Pinpoint the cell where the given text exists, returning its (X, Y) midpoint coordinate. 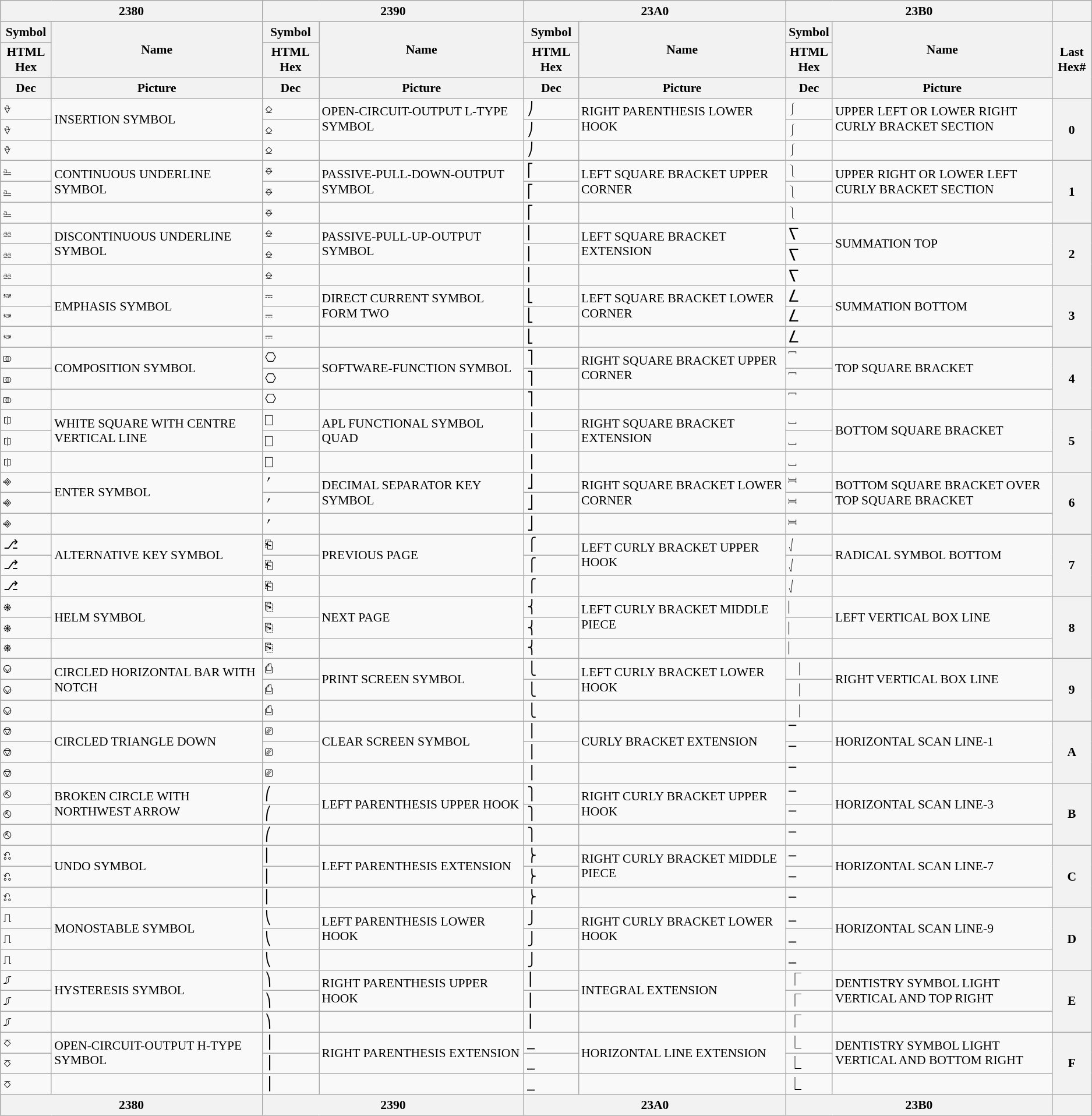
BOTTOM SQUARE BRACKET (942, 431)
LEFT VERTICAL BOX LINE (942, 617)
RIGHT PARENTHESIS EXTENSION (422, 1053)
RIGHT VERTICAL BOX LINE (942, 679)
HORIZONTAL SCAN LINE-9 (942, 928)
LEFT CURLY BRACKET MIDDLE PIECE (682, 617)
HORIZONTAL SCAN LINE-3 (942, 804)
CIRCLED TRIANGLE DOWN (157, 742)
APL FUNCTIONAL SYMBOL QUAD (422, 431)
ENTER SYMBOL (157, 493)
CURLY BRACKET EXTENSION (682, 742)
ALTERNATIVE KEY SYMBOL (157, 555)
C (1072, 877)
E (1072, 1001)
DENTISTRY SYMBOL LIGHT VERTICAL AND TOP RIGHT (942, 990)
3 (1072, 317)
2 (1072, 254)
WHITE SQUARE WITH CENTRE VERTICAL LINE (157, 431)
UPPER RIGHT OR LOWER LEFT CURLY BRACKET SECTION (942, 182)
LEFT CURLY BRACKET UPPER HOOK (682, 555)
4 (1072, 379)
NEXT PAGE (422, 617)
8 (1072, 628)
HORIZONTAL LINE EXTENSION (682, 1053)
DENTISTRY SYMBOL LIGHT VERTICAL AND BOTTOM RIGHT (942, 1053)
LEFT SQUARE BRACKET EXTENSION (682, 243)
INSERTION SYMBOL (157, 119)
SUMMATION BOTTOM (942, 306)
F (1072, 1064)
LEFT PARENTHESIS LOWER HOOK (422, 928)
RADICAL SYMBOL BOTTOM (942, 555)
Last Hex# (1072, 60)
LEFT SQUARE BRACKET LOWER CORNER (682, 306)
CONTINUOUS UNDERLINE SYMBOL (157, 182)
HELM SYMBOL (157, 617)
LEFT PARENTHESIS UPPER HOOK (422, 804)
A (1072, 753)
RIGHT PARENTHESIS LOWER HOOK (682, 119)
PASSIVE-PULL-DOWN-OUTPUT SYMBOL (422, 182)
SOFTWARE-FUNCTION SYMBOL (422, 368)
DECIMAL SEPARATOR KEY SYMBOL (422, 493)
RIGHT SQUARE BRACKET LOWER CORNER (682, 493)
HYSTERESIS SYMBOL (157, 990)
EMPHASIS SYMBOL (157, 306)
9 (1072, 690)
MONOSTABLE SYMBOL (157, 928)
RIGHT CURLY BRACKET MIDDLE PIECE (682, 867)
UNDO SYMBOL (157, 867)
B (1072, 814)
RIGHT PARENTHESIS UPPER HOOK (422, 990)
INTEGRAL EXTENSION (682, 990)
SUMMATION TOP (942, 243)
HORIZONTAL SCAN LINE-7 (942, 867)
BROKEN CIRCLE WITH NORTHWEST ARROW (157, 804)
UPPER LEFT OR LOWER RIGHT CURLY BRACKET SECTION (942, 119)
LEFT CURLY BRACKET LOWER HOOK (682, 679)
LEFT PARENTHESIS EXTENSION (422, 867)
RIGHT SQUARE BRACKET EXTENSION (682, 431)
OPEN-CIRCUIT-OUTPUT H-TYPE SYMBOL (157, 1053)
RIGHT SQUARE BRACKET UPPER CORNER (682, 368)
0 (1072, 129)
COMPOSITION SYMBOL (157, 368)
CLEAR SCREEN SYMBOL (422, 742)
PREVIOUS PAGE (422, 555)
RIGHT CURLY BRACKET UPPER HOOK (682, 804)
PASSIVE-PULL-UP-OUTPUT SYMBOL (422, 243)
HORIZONTAL SCAN LINE-1 (942, 742)
LEFT SQUARE BRACKET UPPER CORNER (682, 182)
PRINT SCREEN SYMBOL (422, 679)
5 (1072, 442)
7 (1072, 565)
TOP SQUARE BRACKET (942, 368)
D (1072, 939)
BOTTOM SQUARE BRACKET OVER TOP SQUARE BRACKET (942, 493)
CIRCLED HORIZONTAL BAR WITH NOTCH (157, 679)
DISCONTINUOUS UNDERLINE SYMBOL (157, 243)
OPEN-CIRCUIT-OUTPUT L-TYPE SYMBOL (422, 119)
6 (1072, 503)
RIGHT CURLY BRACKET LOWER HOOK (682, 928)
1 (1072, 192)
DIRECT CURRENT SYMBOL FORM TWO (422, 306)
